Output the (x, y) coordinate of the center of the cell containing the given text.  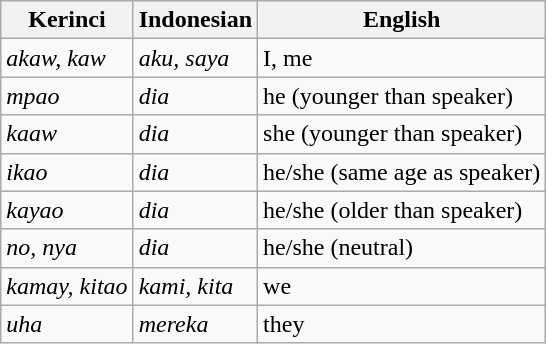
he/she (older than speaker) (402, 210)
aku, saya (195, 58)
kayao (67, 210)
we (402, 286)
mereka (195, 324)
ikao (67, 172)
Indonesian (195, 20)
they (402, 324)
kami, kita (195, 286)
he/she (neutral) (402, 248)
he (younger than speaker) (402, 96)
no, nya (67, 248)
I, me (402, 58)
akaw, kaw (67, 58)
kaaw (67, 134)
kamay, kitao (67, 286)
English (402, 20)
Kerinci (67, 20)
she (younger than speaker) (402, 134)
mpao (67, 96)
uha (67, 324)
he/she (same age as speaker) (402, 172)
